Provide the (X, Y) coordinate of the cell's center where the given text is located.  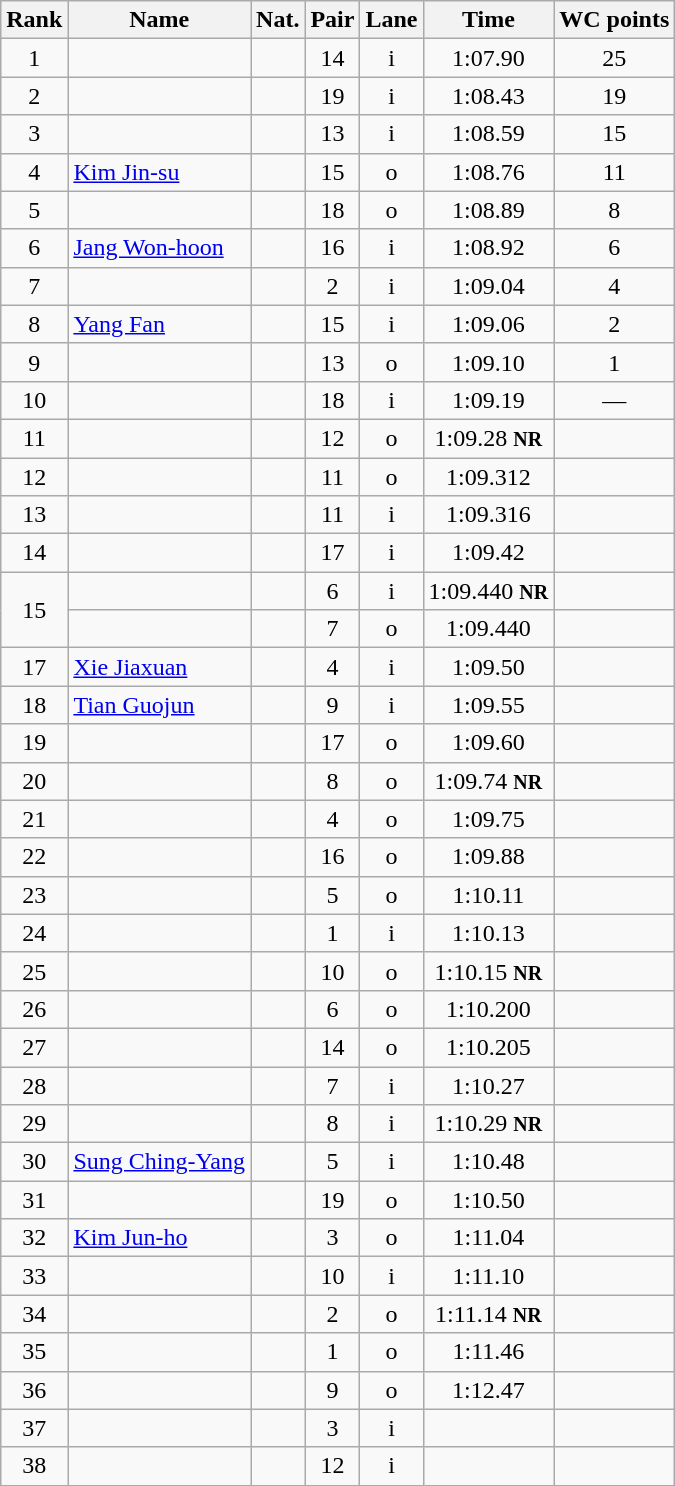
26 (34, 1009)
1:10.200 (488, 1009)
1:09.42 (488, 553)
36 (34, 1390)
1:12.47 (488, 1390)
38 (34, 1466)
31 (34, 1200)
1:09.440 (488, 629)
1:09.55 (488, 705)
1:07.90 (488, 58)
Kim Jin-su (160, 172)
1:10.48 (488, 1162)
1:09.440 NR (488, 591)
32 (34, 1238)
1:09.74 NR (488, 781)
21 (34, 819)
Time (488, 20)
Pair (332, 20)
30 (34, 1162)
Nat. (278, 20)
1:08.92 (488, 248)
1:10.11 (488, 895)
1:09.10 (488, 362)
29 (34, 1124)
27 (34, 1047)
Tian Guojun (160, 705)
1:11.04 (488, 1238)
34 (34, 1314)
Name (160, 20)
37 (34, 1428)
1:08.59 (488, 134)
WC points (614, 20)
Jang Won-hoon (160, 248)
1:09.60 (488, 743)
1:08.76 (488, 172)
1:09.88 (488, 857)
22 (34, 857)
1:09.316 (488, 515)
Xie Jiaxuan (160, 667)
1:11.10 (488, 1276)
1:10.50 (488, 1200)
1:08.89 (488, 210)
Yang Fan (160, 324)
Lane (392, 20)
1:10.27 (488, 1085)
1:09.28 NR (488, 438)
1:10.15 NR (488, 971)
Sung Ching-Yang (160, 1162)
20 (34, 781)
1:08.43 (488, 96)
1:09.06 (488, 324)
1:09.04 (488, 286)
1:10.13 (488, 933)
33 (34, 1276)
1:11.14 NR (488, 1314)
1:09.75 (488, 819)
1:10.205 (488, 1047)
1:10.29 NR (488, 1124)
23 (34, 895)
35 (34, 1352)
24 (34, 933)
— (614, 400)
Rank (34, 20)
1:11.46 (488, 1352)
1:09.312 (488, 477)
28 (34, 1085)
Kim Jun-ho (160, 1238)
1:09.19 (488, 400)
1:09.50 (488, 667)
